Find where the given text appears and provide that cell's center as (x, y) coordinate. 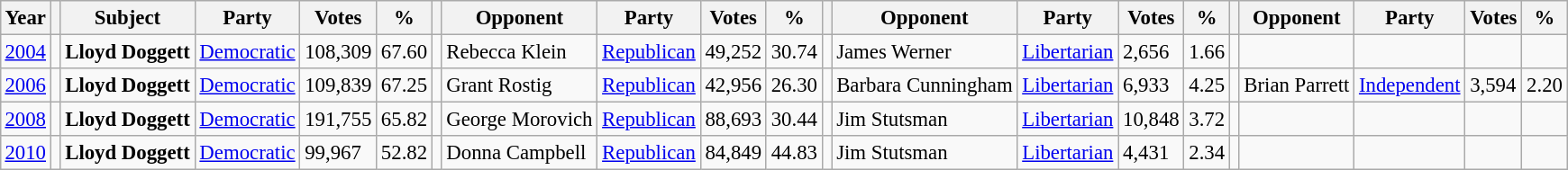
1.66 (1207, 51)
Subject (128, 18)
49,252 (734, 51)
26.30 (794, 85)
Independent (1409, 85)
4,431 (1152, 153)
2.34 (1207, 153)
4.25 (1207, 85)
6,933 (1152, 85)
67.60 (405, 51)
10,848 (1152, 120)
2.20 (1545, 85)
James Werner (925, 51)
99,967 (339, 153)
Donna Campbell (519, 153)
108,309 (339, 51)
52.82 (405, 153)
30.44 (794, 120)
67.25 (405, 85)
109,839 (339, 85)
Grant Rostig (519, 85)
191,755 (339, 120)
3.72 (1207, 120)
30.74 (794, 51)
2008 (25, 120)
88,693 (734, 120)
3,594 (1494, 85)
2006 (25, 85)
44.83 (794, 153)
2004 (25, 51)
Brian Parrett (1297, 85)
2,656 (1152, 51)
Rebecca Klein (519, 51)
42,956 (734, 85)
Year (25, 18)
2010 (25, 153)
George Morovich (519, 120)
84,849 (734, 153)
Barbara Cunningham (925, 85)
65.82 (405, 120)
